Search for the cell housing the specified text and yield its (X, Y) center coordinate. 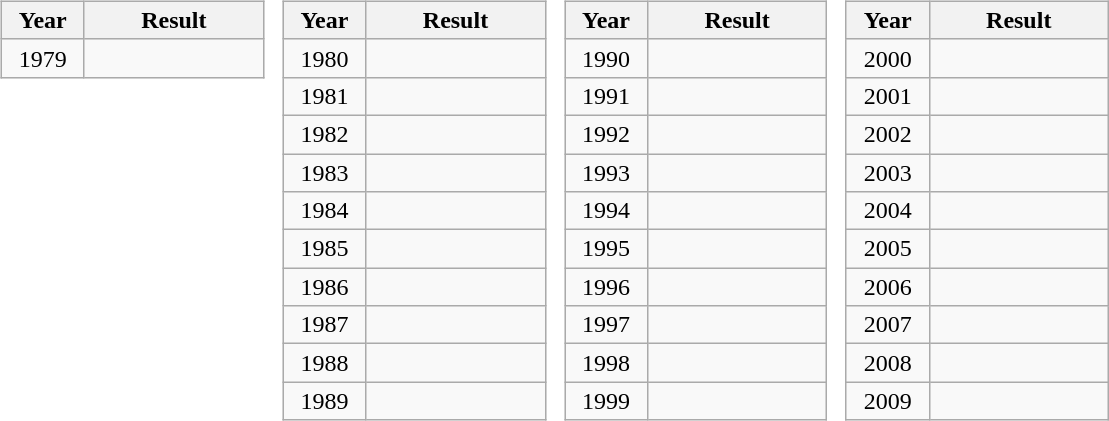
2008 (888, 363)
1987 (324, 325)
1996 (606, 287)
1985 (324, 249)
2005 (888, 249)
2006 (888, 287)
2007 (888, 325)
1988 (324, 363)
1984 (324, 211)
1992 (606, 134)
2003 (888, 173)
1994 (606, 211)
1993 (606, 173)
2001 (888, 96)
1989 (324, 401)
1998 (606, 363)
2009 (888, 401)
1991 (606, 96)
1981 (324, 96)
1997 (606, 325)
1983 (324, 173)
2002 (888, 134)
1982 (324, 134)
1995 (606, 249)
1980 (324, 58)
1979 (42, 58)
2000 (888, 58)
2004 (888, 211)
1990 (606, 58)
1999 (606, 401)
1986 (324, 287)
